Scan for the cell matching the given text and deliver its [x, y] coordinate at center. 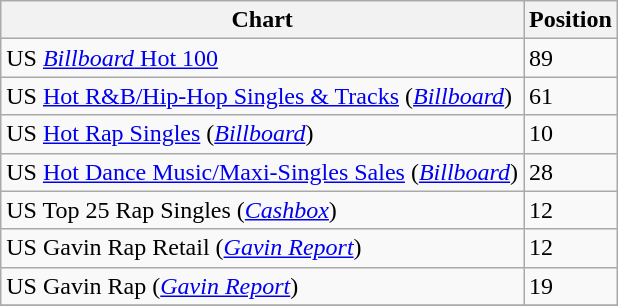
US Gavin Rap Retail (Gavin Report) [262, 248]
Chart [262, 20]
89 [571, 58]
10 [571, 134]
US Gavin Rap (Gavin Report) [262, 286]
28 [571, 172]
61 [571, 96]
Position [571, 20]
US Hot Dance Music/Maxi-Singles Sales (Billboard) [262, 172]
US Top 25 Rap Singles (Cashbox) [262, 210]
US Billboard Hot 100 [262, 58]
US Hot Rap Singles (Billboard) [262, 134]
19 [571, 286]
US Hot R&B/Hip-Hop Singles & Tracks (Billboard) [262, 96]
